From the cell containing the given text, extract its center point as (X, Y) coordinate. 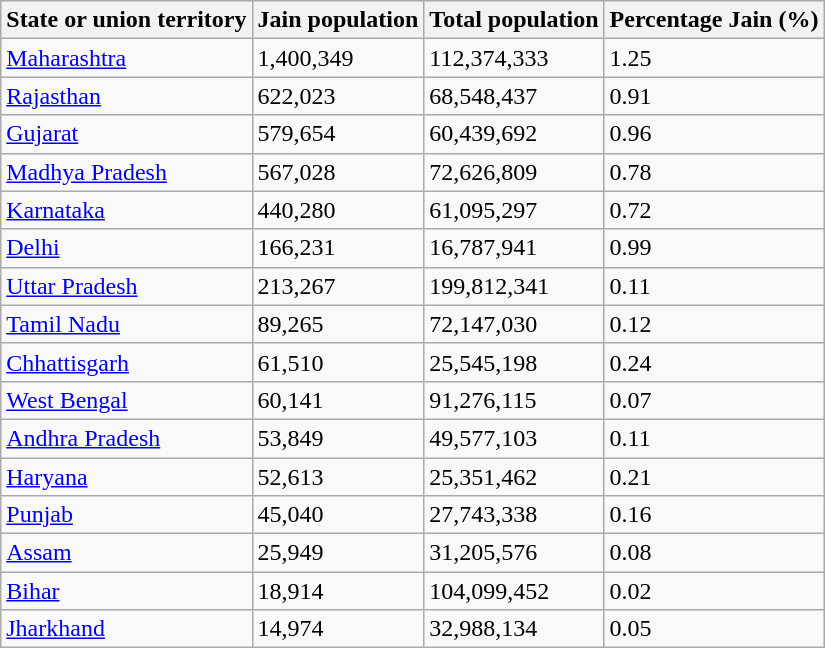
18,914 (338, 591)
49,577,103 (514, 438)
Assam (126, 553)
53,849 (338, 438)
0.08 (714, 553)
579,654 (338, 134)
25,949 (338, 553)
Jharkhand (126, 629)
567,028 (338, 172)
Chhattisgarh (126, 362)
112,374,333 (514, 58)
72,626,809 (514, 172)
45,040 (338, 515)
166,231 (338, 248)
60,439,692 (514, 134)
52,613 (338, 477)
Punjab (126, 515)
Jain population (338, 20)
Delhi (126, 248)
0.02 (714, 591)
61,510 (338, 362)
27,743,338 (514, 515)
31,205,576 (514, 553)
61,095,297 (514, 210)
0.24 (714, 362)
Haryana (126, 477)
14,974 (338, 629)
0.99 (714, 248)
Gujarat (126, 134)
199,812,341 (514, 286)
16,787,941 (514, 248)
68,548,437 (514, 96)
25,545,198 (514, 362)
72,147,030 (514, 324)
Karnataka (126, 210)
Maharashtra (126, 58)
Percentage Jain (%) (714, 20)
622,023 (338, 96)
32,988,134 (514, 629)
25,351,462 (514, 477)
Uttar Pradesh (126, 286)
89,265 (338, 324)
0.72 (714, 210)
Andhra Pradesh (126, 438)
213,267 (338, 286)
0.12 (714, 324)
0.91 (714, 96)
91,276,115 (514, 400)
Rajasthan (126, 96)
Madhya Pradesh (126, 172)
1.25 (714, 58)
440,280 (338, 210)
0.07 (714, 400)
West Bengal (126, 400)
60,141 (338, 400)
Bihar (126, 591)
1,400,349 (338, 58)
0.16 (714, 515)
0.78 (714, 172)
Tamil Nadu (126, 324)
0.21 (714, 477)
State or union territory (126, 20)
0.96 (714, 134)
0.05 (714, 629)
Total population (514, 20)
104,099,452 (514, 591)
